Identify which cell holds the provided text, then report its (x, y) central coordinate. 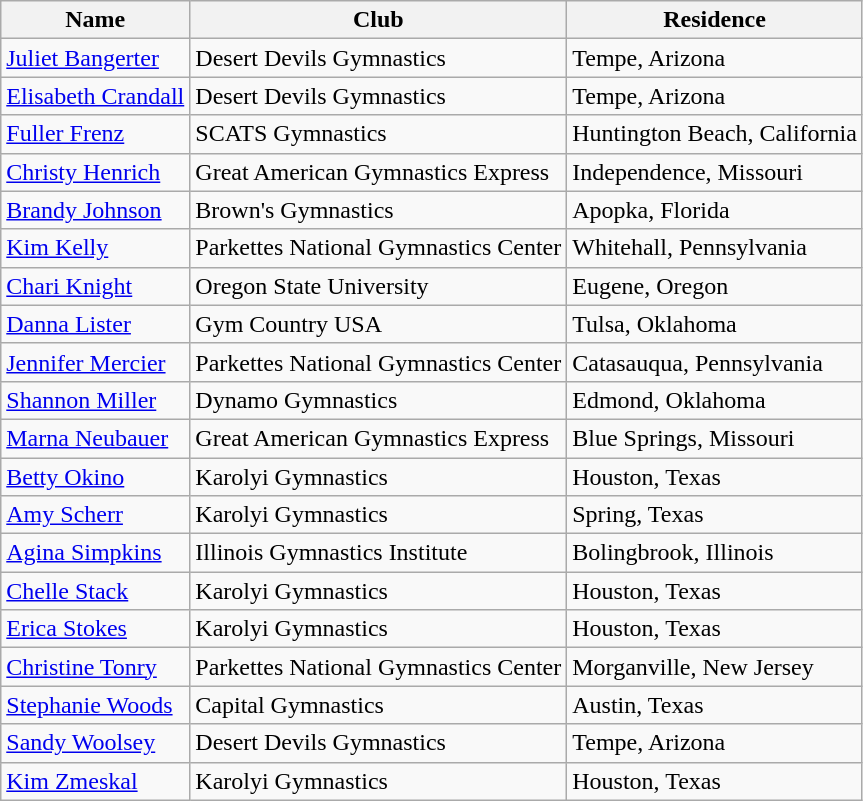
Club (378, 20)
Elisabeth Crandall (96, 96)
Morganville, New Jersey (715, 667)
Kim Zmeskal (96, 781)
Bolingbrook, Illinois (715, 553)
Betty Okino (96, 477)
Agina Simpkins (96, 553)
Apopka, Florida (715, 210)
Illinois Gymnastics Institute (378, 553)
Catasauqua, Pennsylvania (715, 362)
Austin, Texas (715, 705)
Christine Tonry (96, 667)
Sandy Woolsey (96, 743)
Gym Country USA (378, 324)
Fuller Frenz (96, 134)
Danna Lister (96, 324)
Edmond, Oklahoma (715, 400)
Independence, Missouri (715, 172)
Stephanie Woods (96, 705)
Eugene, Oregon (715, 286)
Name (96, 20)
Kim Kelly (96, 248)
Dynamo Gymnastics (378, 400)
Erica Stokes (96, 629)
Huntington Beach, California (715, 134)
Spring, Texas (715, 515)
Oregon State University (378, 286)
Brown's Gymnastics (378, 210)
Capital Gymnastics (378, 705)
Whitehall, Pennsylvania (715, 248)
SCATS Gymnastics (378, 134)
Amy Scherr (96, 515)
Chelle Stack (96, 591)
Tulsa, Oklahoma (715, 324)
Jennifer Mercier (96, 362)
Christy Henrich (96, 172)
Residence (715, 20)
Brandy Johnson (96, 210)
Juliet Bangerter (96, 58)
Chari Knight (96, 286)
Blue Springs, Missouri (715, 438)
Shannon Miller (96, 400)
Marna Neubauer (96, 438)
